From the cell containing the given text, extract its center point as [x, y] coordinate. 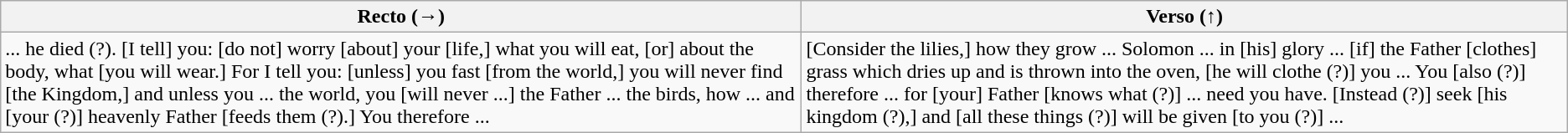
Recto (→) [401, 17]
Verso (↑) [1184, 17]
